Return [X, Y] of the center of cell containing provided text 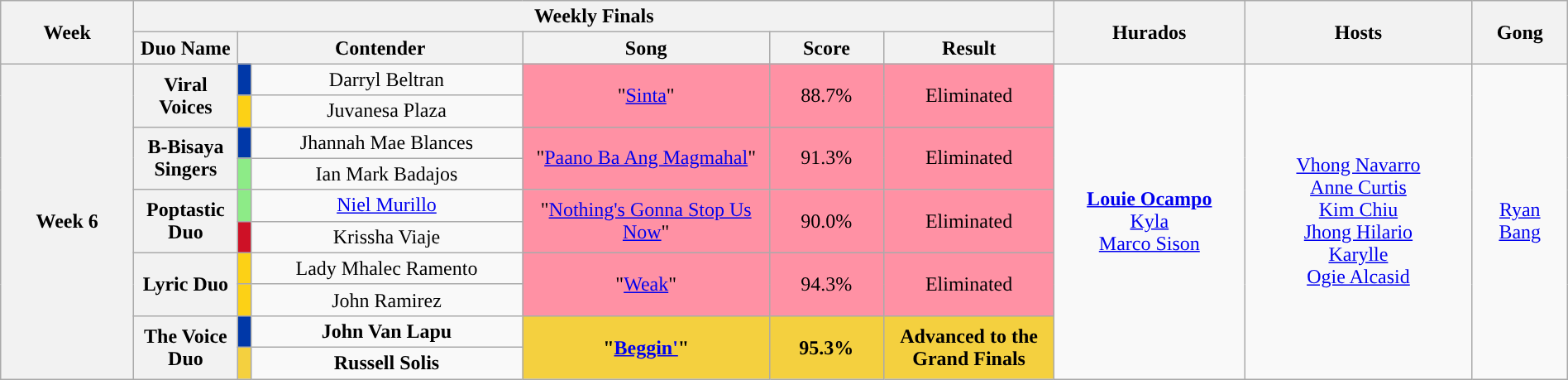
Niel Murillo [387, 205]
"Paano Ba Ang Magmahal" [647, 158]
Contender [380, 48]
"Beggin'" [647, 347]
Advanced to the Grand Finals [969, 347]
Lady Mhalec Ramento [387, 268]
Russell Solis [387, 363]
Hurados [1150, 32]
Week [68, 32]
88.7% [826, 95]
Juvanesa Plaza [387, 111]
Krissha Viaje [387, 237]
"Weak" [647, 284]
Result [969, 48]
Louie OcampoKylaMarco Sison [1150, 222]
Score [826, 48]
Jhannah Mae Blances [387, 142]
John Van Lapu [387, 331]
Ian Mark Badajos [387, 174]
Vhong NavarroAnne CurtisKim ChiuJhong HilarioKarylleOgie Alcasid [1359, 222]
"Nothing's Gonna Stop Us Now" [647, 221]
Poptastic Duo [186, 221]
Duo Name [186, 48]
Gong [1520, 32]
95.3% [826, 347]
91.3% [826, 158]
"Sinta" [647, 95]
B-Bisaya Singers [186, 158]
Song [647, 48]
John Ramirez [387, 300]
90.0% [826, 221]
Week 6 [68, 222]
Darryl Beltran [387, 79]
Viral Voices [186, 95]
The Voice Duo [186, 347]
Lyric Duo [186, 284]
Hosts [1359, 32]
Weekly Finals [594, 17]
Ryan Bang [1520, 222]
94.3% [826, 284]
